Determine the (x, y) coordinate at the center of the cell enclosing the given text.  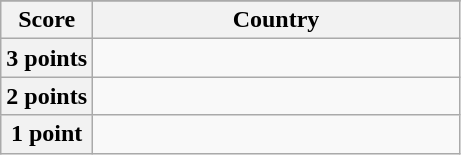
2 points (47, 96)
1 point (47, 134)
3 points (47, 58)
Country (276, 20)
Score (47, 20)
